Search for the cell housing the specified text and yield its (x, y) center coordinate. 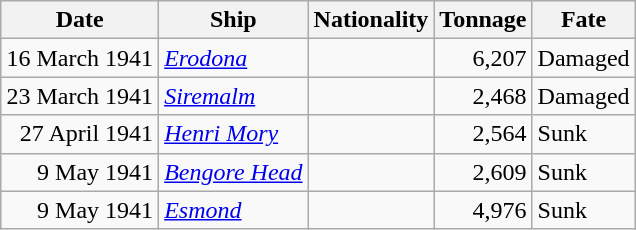
Nationality (371, 20)
Bengore Head (234, 172)
Siremalm (234, 96)
Date (80, 20)
16 March 1941 (80, 58)
Ship (234, 20)
Tonnage (483, 20)
Henri Mory (234, 134)
Fate (584, 20)
2,564 (483, 134)
Erodona (234, 58)
27 April 1941 (80, 134)
2,468 (483, 96)
4,976 (483, 210)
23 March 1941 (80, 96)
2,609 (483, 172)
6,207 (483, 58)
Esmond (234, 210)
